Identify which cell holds the provided text, then report its (x, y) central coordinate. 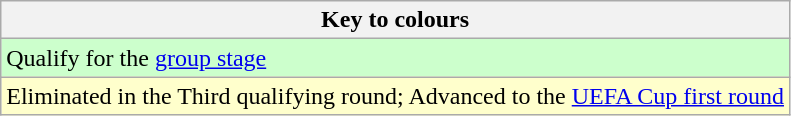
Key to colours (396, 20)
Eliminated in the Third qualifying round; Advanced to the UEFA Cup first round (396, 96)
Qualify for the group stage (396, 58)
